Scan for the cell matching the given text and deliver its (X, Y) coordinate at center. 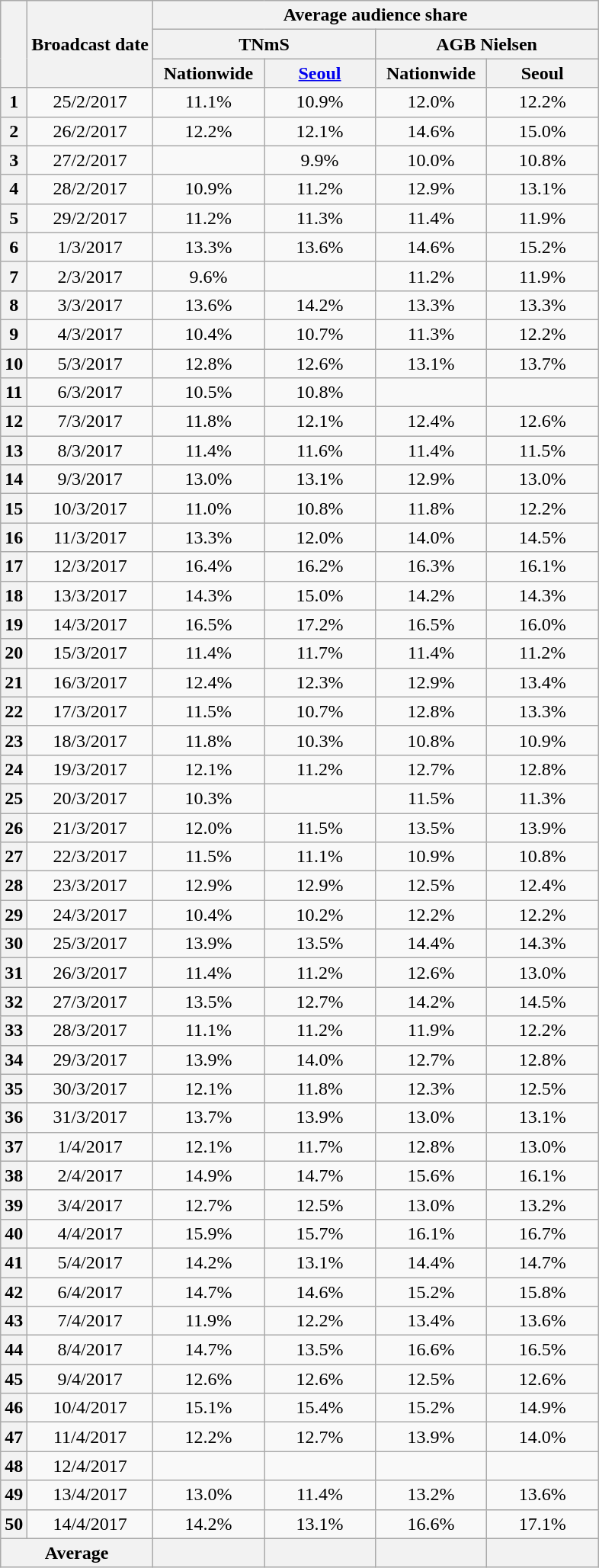
Broadcast date (90, 44)
AGB Nielsen (487, 44)
26 (14, 827)
14/3/2017 (90, 624)
25 (14, 798)
6/4/2017 (90, 1292)
27/2/2017 (90, 160)
8 (14, 305)
2/4/2017 (90, 1175)
28 (14, 886)
27/3/2017 (90, 1002)
13/3/2017 (90, 595)
16.4% (208, 566)
20/3/2017 (90, 798)
13/4/2017 (90, 1495)
21 (14, 682)
15.1% (208, 1408)
7/4/2017 (90, 1321)
9/3/2017 (90, 479)
47 (14, 1437)
39 (14, 1204)
4 (14, 189)
10/4/2017 (90, 1408)
6 (14, 247)
2 (14, 131)
17 (14, 566)
23/3/2017 (90, 886)
14 (14, 479)
1 (14, 102)
11/4/2017 (90, 1437)
42 (14, 1292)
16.0% (543, 624)
30/3/2017 (90, 1089)
16.7% (543, 1233)
27 (14, 857)
50 (14, 1524)
30 (14, 944)
Average audience share (375, 15)
10/3/2017 (90, 508)
28/2/2017 (90, 189)
33 (14, 1031)
38 (14, 1175)
11/3/2017 (90, 537)
10 (14, 364)
17.2% (319, 624)
15.9% (208, 1233)
15/3/2017 (90, 653)
12/3/2017 (90, 566)
22/3/2017 (90, 857)
44 (14, 1350)
15.6% (431, 1175)
29 (14, 915)
48 (14, 1466)
11.0% (208, 508)
18 (14, 595)
15.4% (319, 1408)
25/2/2017 (90, 102)
31 (14, 973)
10.5% (208, 393)
6/3/2017 (90, 393)
29/2/2017 (90, 218)
16 (14, 537)
5/4/2017 (90, 1262)
15.7% (319, 1233)
5 (14, 218)
19/3/2017 (90, 769)
18/3/2017 (90, 740)
34 (14, 1060)
41 (14, 1262)
32 (14, 1002)
23 (14, 740)
Average (77, 1553)
31/3/2017 (90, 1117)
11.6% (319, 451)
26/3/2017 (90, 973)
7/3/2017 (90, 422)
3/4/2017 (90, 1204)
9 (14, 334)
5/3/2017 (90, 364)
8/4/2017 (90, 1350)
1/3/2017 (90, 247)
13 (14, 451)
9.6% (208, 276)
46 (14, 1408)
14/4/2017 (90, 1524)
43 (14, 1321)
22 (14, 711)
1/4/2017 (90, 1146)
26/2/2017 (90, 131)
10.2% (319, 915)
15.8% (543, 1292)
11 (14, 393)
28/3/2017 (90, 1031)
29/3/2017 (90, 1060)
17.1% (543, 1524)
2/3/2017 (90, 276)
35 (14, 1089)
4/4/2017 (90, 1233)
17/3/2017 (90, 711)
9/4/2017 (90, 1379)
10.0% (431, 160)
45 (14, 1379)
37 (14, 1146)
24 (14, 769)
16.3% (431, 566)
8/3/2017 (90, 451)
19 (14, 624)
16/3/2017 (90, 682)
7 (14, 276)
20 (14, 653)
16.2% (319, 566)
3 (14, 160)
3/3/2017 (90, 305)
12 (14, 422)
TNmS (264, 44)
21/3/2017 (90, 827)
40 (14, 1233)
4/3/2017 (90, 334)
49 (14, 1495)
24/3/2017 (90, 915)
36 (14, 1117)
12/4/2017 (90, 1466)
25/3/2017 (90, 944)
15 (14, 508)
9.9% (319, 160)
